Locate the cell with the specified text and output its (X, Y) center coordinate. 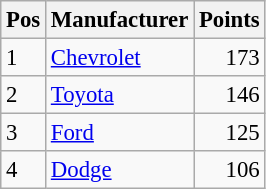
4 (24, 170)
Pos (24, 20)
106 (230, 170)
Ford (120, 133)
Manufacturer (120, 20)
173 (230, 58)
3 (24, 133)
125 (230, 133)
146 (230, 95)
1 (24, 58)
2 (24, 95)
Chevrolet (120, 58)
Points (230, 20)
Dodge (120, 170)
Toyota (120, 95)
